Pinpoint the cell where the given text exists, returning its (x, y) midpoint coordinate. 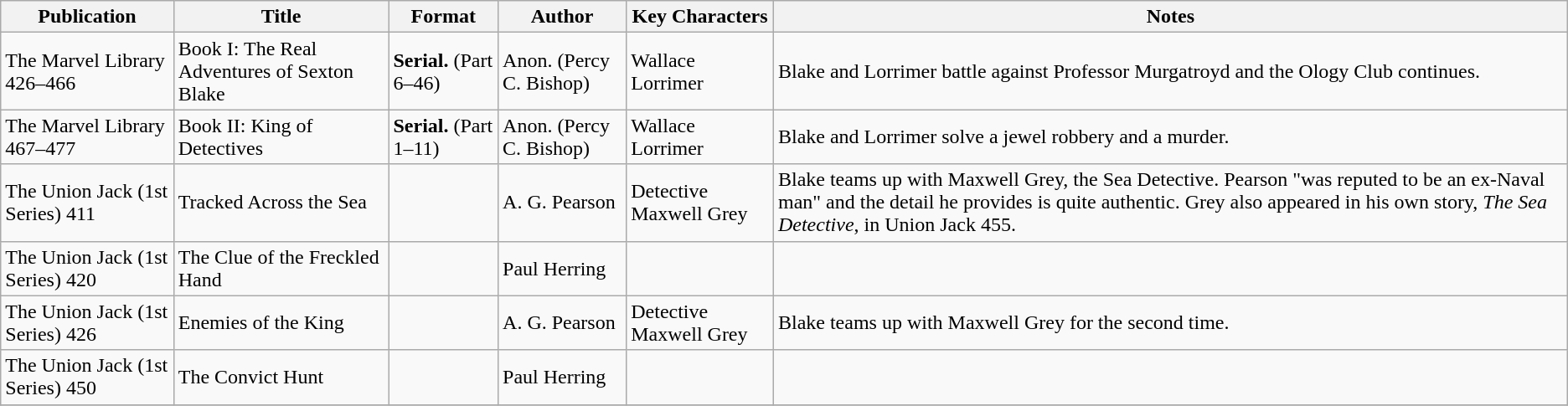
Serial. (Part 1–11) (444, 137)
Author (563, 17)
Blake and Lorrimer solve a jewel robbery and a murder. (1170, 137)
Blake teams up with Maxwell Grey for the second time. (1170, 323)
The Marvel Library 467–477 (87, 137)
Notes (1170, 17)
The Marvel Library 426–466 (87, 71)
The Union Jack (1st Series) 411 (87, 203)
Format (444, 17)
The Union Jack (1st Series) 420 (87, 268)
The Clue of the Freckled Hand (281, 268)
Title (281, 17)
Enemies of the King (281, 323)
Serial. (Part 6–46) (444, 71)
The Union Jack (1st Series) 426 (87, 323)
The Convict Hunt (281, 377)
Blake and Lorrimer battle against Professor Murgatroyd and the Ology Club continues. (1170, 71)
Tracked Across the Sea (281, 203)
The Union Jack (1st Series) 450 (87, 377)
Book I: The Real Adventures of Sexton Blake (281, 71)
Book II: King of Detectives (281, 137)
Publication (87, 17)
Key Characters (700, 17)
